Provide the [x, y] coordinate of the cell's center where the given text is located.  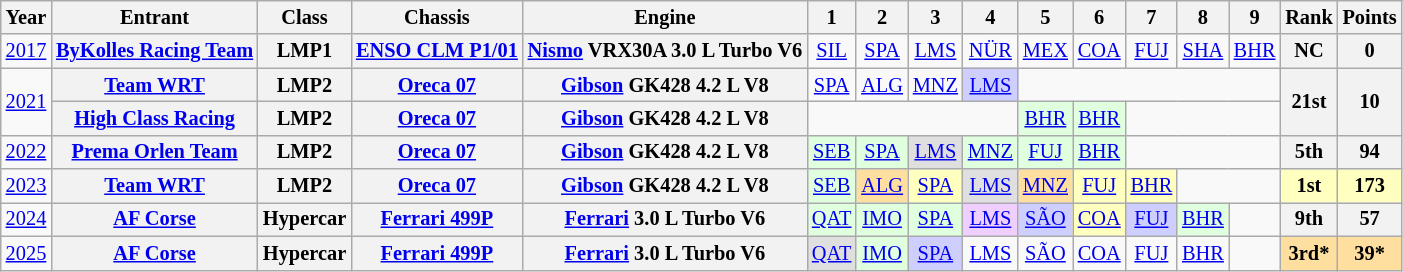
ENSO CLM P1/01 [437, 51]
8 [1203, 17]
NÜR [990, 51]
21st [1308, 102]
ByKolles Racing Team [154, 51]
6 [1100, 17]
10 [1370, 102]
39* [1370, 253]
2 [882, 17]
Chassis [437, 17]
2017 [26, 51]
3rd* [1308, 253]
4 [990, 17]
Engine [665, 17]
LMP1 [304, 51]
Rank [1308, 17]
9 [1255, 17]
SHA [1203, 51]
2021 [26, 102]
Prema Orlen Team [154, 152]
2023 [26, 186]
Points [1370, 17]
5th [1308, 152]
2025 [26, 253]
9th [1308, 219]
Entrant [154, 17]
NC [1308, 51]
SIL [832, 51]
2022 [26, 152]
1st [1308, 186]
0 [1370, 51]
5 [1046, 17]
1 [832, 17]
3 [936, 17]
MEX [1046, 51]
2024 [26, 219]
57 [1370, 219]
173 [1370, 186]
94 [1370, 152]
Year [26, 17]
High Class Racing [154, 118]
Nismo VRX30A 3.0 L Turbo V6 [665, 51]
Class [304, 17]
7 [1152, 17]
